Pinpoint the cell where the given text exists, returning its (x, y) midpoint coordinate. 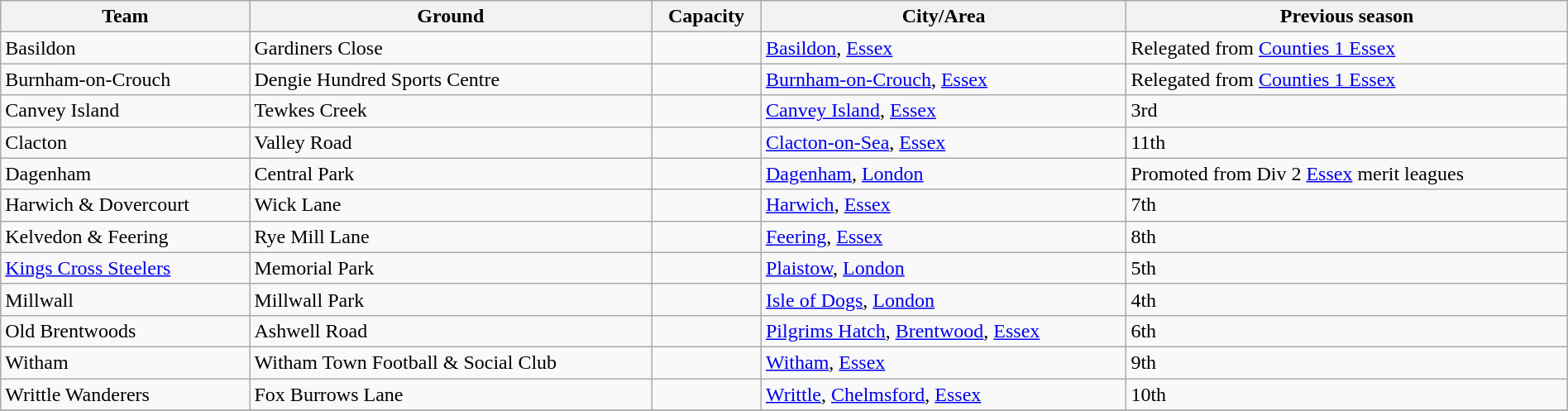
Plaistow, London (943, 268)
Witham, Essex (943, 362)
Basildon (126, 48)
Wick Lane (451, 205)
5th (1346, 268)
Team (126, 17)
Capacity (706, 17)
8th (1346, 237)
Dagenham (126, 174)
Kelvedon & Feering (126, 237)
9th (1346, 362)
Burnham-on-Crouch (126, 79)
Basildon, Essex (943, 48)
7th (1346, 205)
6th (1346, 331)
Burnham-on-Crouch, Essex (943, 79)
Millwall Park (451, 299)
Dengie Hundred Sports Centre (451, 79)
Dagenham, London (943, 174)
Canvey Island (126, 111)
Pilgrims Hatch, Brentwood, Essex (943, 331)
Kings Cross Steelers (126, 268)
Witham Town Football & Social Club (451, 362)
Previous season (1346, 17)
Gardiners Close (451, 48)
Promoted from Div 2 Essex merit leagues (1346, 174)
Old Brentwoods (126, 331)
Writtle Wanderers (126, 394)
Tewkes Creek (451, 111)
3rd (1346, 111)
11th (1346, 142)
4th (1346, 299)
Harwich & Dovercourt (126, 205)
Clacton-on-Sea, Essex (943, 142)
Rye Mill Lane (451, 237)
Witham (126, 362)
Canvey Island, Essex (943, 111)
Central Park (451, 174)
10th (1346, 394)
Harwich, Essex (943, 205)
Clacton (126, 142)
Millwall (126, 299)
Valley Road (451, 142)
Ashwell Road (451, 331)
City/Area (943, 17)
Fox Burrows Lane (451, 394)
Memorial Park (451, 268)
Feering, Essex (943, 237)
Writtle, Chelmsford, Essex (943, 394)
Isle of Dogs, London (943, 299)
Ground (451, 17)
